Output the (x, y) coordinate of the center of the cell containing the given text.  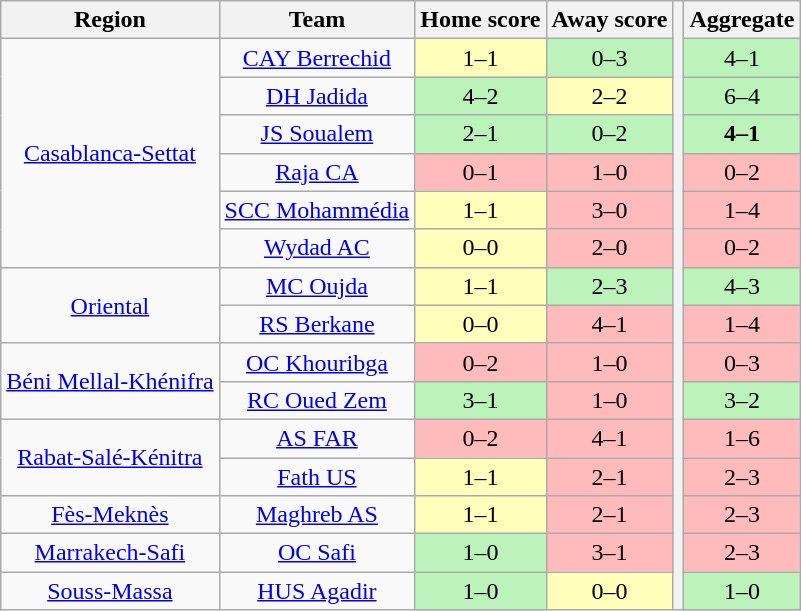
4–2 (480, 96)
Aggregate (742, 20)
Raja CA (317, 172)
2–0 (610, 248)
Oriental (110, 305)
Home score (480, 20)
RS Berkane (317, 324)
JS Soualem (317, 134)
1–6 (742, 438)
RC Oued Zem (317, 400)
Rabat-Salé-Kénitra (110, 457)
MC Oujda (317, 286)
OC Khouribga (317, 362)
HUS Agadir (317, 591)
Souss-Massa (110, 591)
Béni Mellal-Khénifra (110, 381)
6–4 (742, 96)
Wydad AC (317, 248)
DH Jadida (317, 96)
3–2 (742, 400)
3–0 (610, 210)
Maghreb AS (317, 515)
SCC Mohammédia (317, 210)
AS FAR (317, 438)
Casablanca-Settat (110, 153)
Team (317, 20)
0–1 (480, 172)
OC Safi (317, 553)
2–2 (610, 96)
Away score (610, 20)
Region (110, 20)
Fès-Meknès (110, 515)
Marrakech-Safi (110, 553)
Fath US (317, 477)
CAY Berrechid (317, 58)
4–3 (742, 286)
